Identify which cell holds the provided text, then report its (x, y) central coordinate. 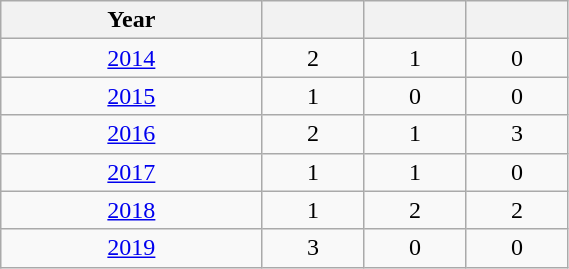
2014 (132, 58)
2016 (132, 134)
2018 (132, 210)
2015 (132, 96)
2017 (132, 172)
Year (132, 20)
2019 (132, 248)
